Output the [x, y] coordinate of the center of the cell containing the given text.  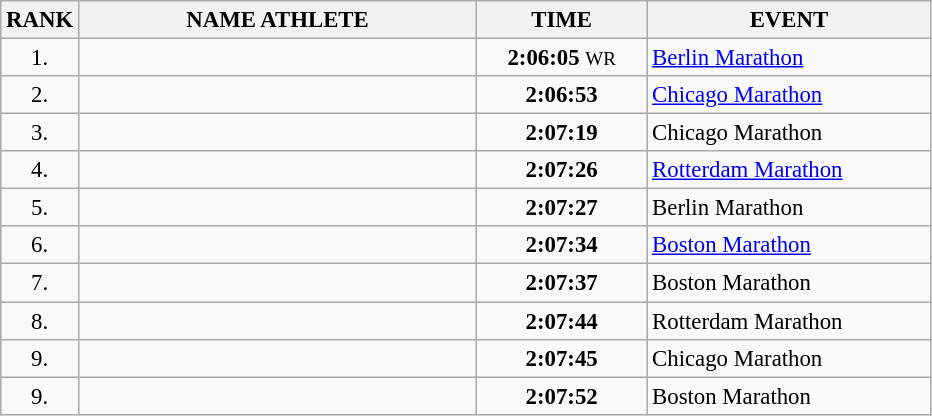
3. [40, 133]
2:07:27 [562, 208]
2:07:34 [562, 245]
NAME ATHLETE [277, 20]
6. [40, 245]
EVENT [789, 20]
2:07:37 [562, 283]
2:07:19 [562, 133]
2:07:45 [562, 358]
2:07:52 [562, 396]
2:06:05 WR [562, 58]
5. [40, 208]
2:06:53 [562, 95]
8. [40, 321]
TIME [562, 20]
4. [40, 170]
2:07:44 [562, 321]
2:07:26 [562, 170]
7. [40, 283]
RANK [40, 20]
2. [40, 95]
1. [40, 58]
